Locate the cell with the specified text and output its [x, y] center coordinate. 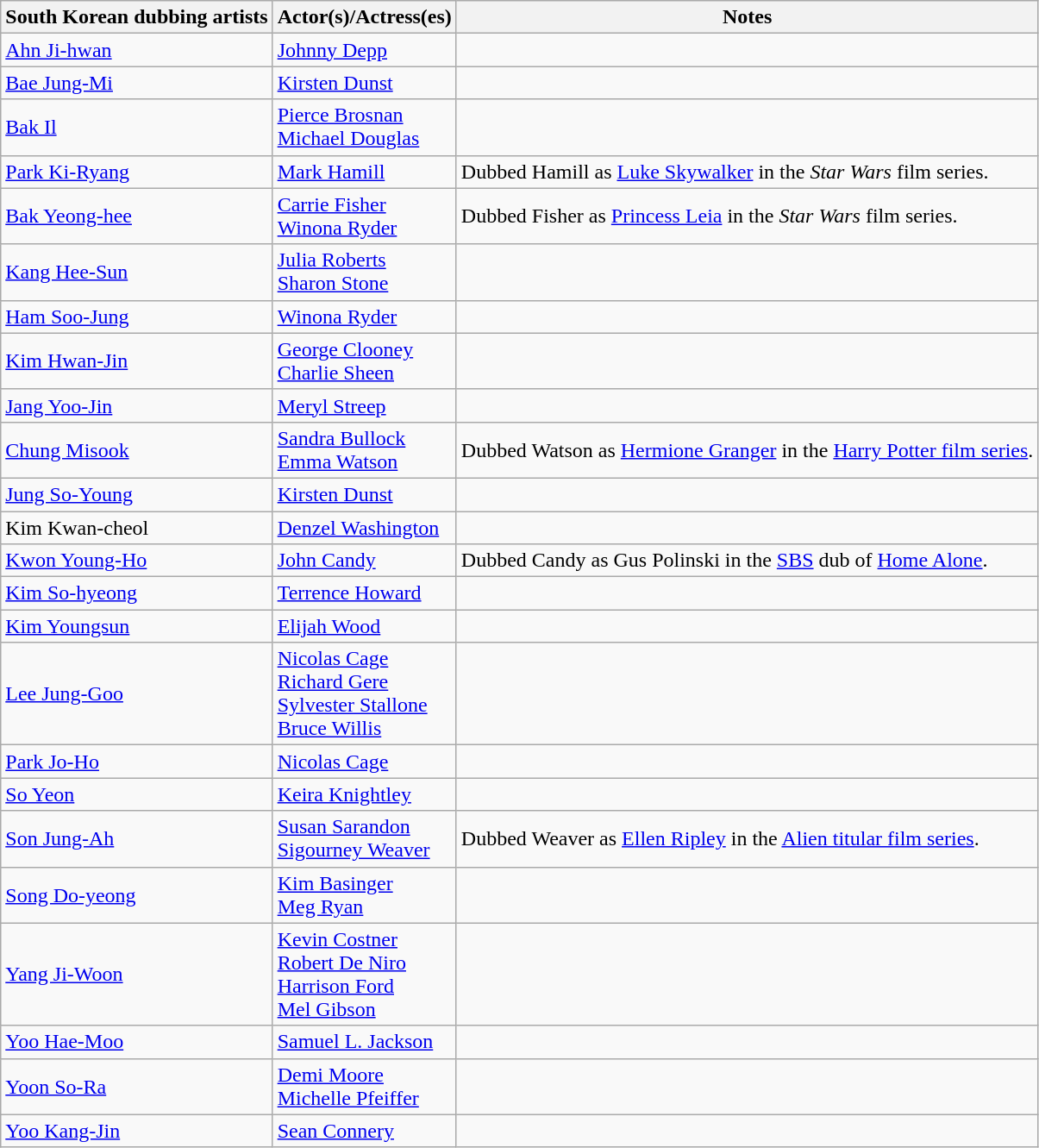
Yoon So-Ra [136, 1087]
Sandra BullockEmma Watson [364, 450]
Kim Kwan-cheol [136, 527]
Nicolas Cage [364, 762]
Meryl Streep [364, 405]
Winona Ryder [364, 317]
Keira Knightley [364, 794]
Park Ki-Ryang [136, 172]
Chung Misook [136, 450]
Bak Il [136, 128]
Notes [747, 17]
Kang Hee-Sun [136, 273]
Carrie FisherWinona Ryder [364, 216]
Park Jo-Ho [136, 762]
Kim Hwan-Jin [136, 361]
Jang Yoo-Jin [136, 405]
Kim Youngsun [136, 626]
Nicolas CageRichard GereSylvester StalloneBruce Willis [364, 693]
Samuel L. Jackson [364, 1042]
Dubbed Weaver as Ellen Ripley in the Alien titular film series. [747, 838]
Jung So-Young [136, 494]
So Yeon [136, 794]
Johnny Depp [364, 50]
George ClooneyCharlie Sheen [364, 361]
Denzel Washington [364, 527]
Mark Hamill [364, 172]
Kevin CostnerRobert De NiroHarrison FordMel Gibson [364, 975]
Terrence Howard [364, 593]
Yoo Kang-Jin [136, 1131]
Kim So-hyeong [136, 593]
South Korean dubbing artists [136, 17]
Dubbed Hamill as Luke Skywalker in the Star Wars film series. [747, 172]
Kim BasingerMeg Ryan [364, 895]
Ahn Ji-hwan [136, 50]
Ham Soo-Jung [136, 317]
Lee Jung-Goo [136, 693]
Bak Yeong-hee [136, 216]
Demi MooreMichelle Pfeiffer [364, 1087]
Son Jung-Ah [136, 838]
Dubbed Candy as Gus Polinski in the SBS dub of Home Alone. [747, 561]
Pierce BrosnanMichael Douglas [364, 128]
John Candy [364, 561]
Yoo Hae-Moo [136, 1042]
Julia RobertsSharon Stone [364, 273]
Dubbed Watson as Hermione Granger in the Harry Potter film series. [747, 450]
Elijah Wood [364, 626]
Bae Jung-Mi [136, 83]
Kwon Young-Ho [136, 561]
Dubbed Fisher as Princess Leia in the Star Wars film series. [747, 216]
Yang Ji-Woon [136, 975]
Actor(s)/Actress(es) [364, 17]
Sean Connery [364, 1131]
Susan SarandonSigourney Weaver [364, 838]
Song Do-yeong [136, 895]
